From the cell containing the given text, extract its center point as [x, y] coordinate. 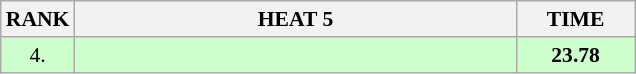
RANK [38, 19]
TIME [576, 19]
23.78 [576, 55]
HEAT 5 [295, 19]
4. [38, 55]
